Provide the [x, y] coordinate of the cell's center where the given text is located.  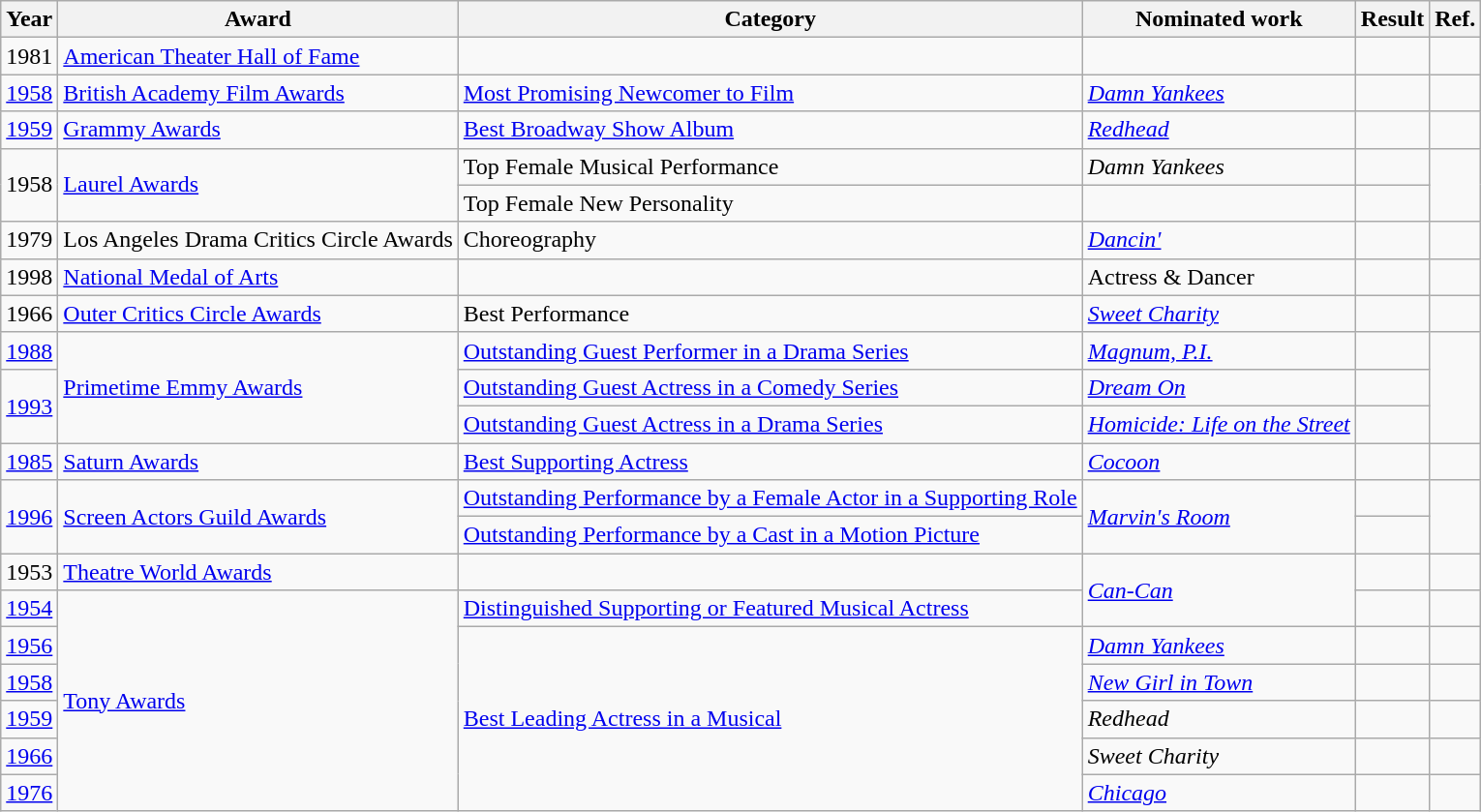
Grammy Awards [257, 130]
Outstanding Guest Actress in a Drama Series [771, 424]
Primetime Emmy Awards [257, 387]
1996 [29, 517]
1988 [29, 350]
Actress & Dancer [1219, 277]
Result [1392, 19]
American Theater Hall of Fame [257, 56]
Saturn Awards [257, 462]
1976 [29, 793]
1981 [29, 56]
1998 [29, 277]
Outstanding Performance by a Female Actor in a Supporting Role [771, 498]
Most Promising Newcomer to Film [771, 93]
1956 [29, 646]
Cocoon [1219, 462]
Best Performance [771, 314]
Can-Can [1219, 590]
Outstanding Guest Actress in a Comedy Series [771, 387]
Ref. [1456, 19]
Screen Actors Guild Awards [257, 517]
Outstanding Guest Performer in a Drama Series [771, 350]
Theatre World Awards [257, 572]
Distinguished Supporting or Featured Musical Actress [771, 609]
Best Leading Actress in a Musical [771, 719]
Dream On [1219, 387]
1993 [29, 406]
1979 [29, 240]
1953 [29, 572]
British Academy Film Awards [257, 93]
Chicago [1219, 793]
Homicide: Life on the Street [1219, 424]
Outstanding Performance by a Cast in a Motion Picture [771, 535]
Best Broadway Show Album [771, 130]
Choreography [771, 240]
Award [257, 19]
Dancin' [1219, 240]
Category [771, 19]
Nominated work [1219, 19]
Top Female Musical Performance [771, 166]
National Medal of Arts [257, 277]
Laurel Awards [257, 185]
Los Angeles Drama Critics Circle Awards [257, 240]
Best Supporting Actress [771, 462]
Outer Critics Circle Awards [257, 314]
Top Female New Personality [771, 203]
Tony Awards [257, 701]
New Girl in Town [1219, 682]
Marvin's Room [1219, 517]
Year [29, 19]
1954 [29, 609]
1985 [29, 462]
Magnum, P.I. [1219, 350]
